Search for the cell housing the specified text and yield its (X, Y) center coordinate. 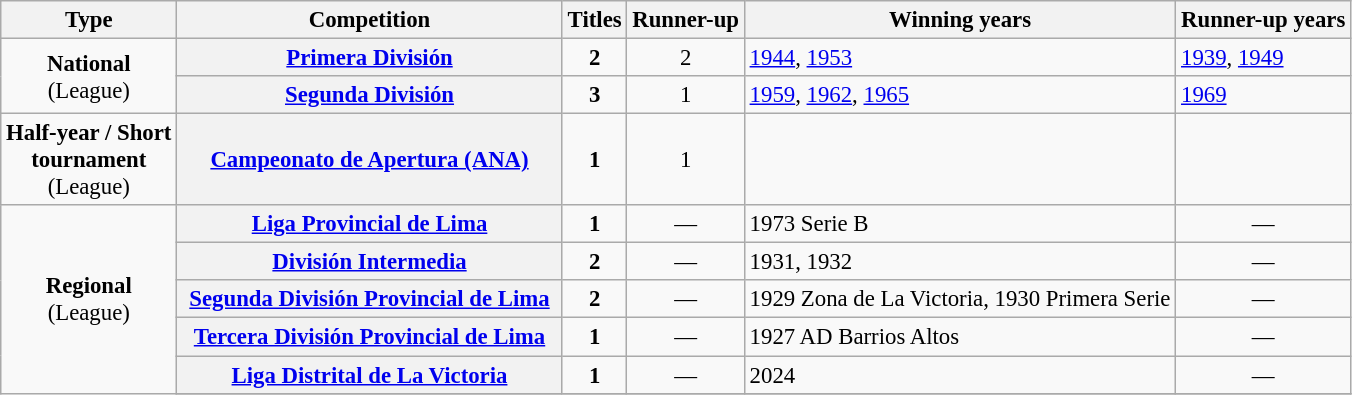
1927 AD Barrios Altos (960, 337)
Runner-up (686, 20)
División Intermedia (370, 262)
National(League) (89, 76)
Campeonato de Apertura (ANA) (370, 160)
Winning years (960, 20)
1973 Serie B (960, 224)
1959, 1962, 1965 (960, 95)
Regional(League) (89, 299)
2024 (960, 375)
3 (594, 95)
Runner-up years (1264, 20)
Type (89, 20)
Titles (594, 20)
1929 Zona de La Victoria, 1930 Primera Serie (960, 299)
Half-year / Shorttournament(League) (89, 160)
1939, 1949 (1264, 58)
Competition (370, 20)
Liga Distrital de La Victoria (370, 375)
Segunda División Provincial de Lima (370, 299)
1944, 1953 (960, 58)
1969 (1264, 95)
Primera División (370, 58)
Liga Provincial de Lima (370, 224)
Tercera División Provincial de Lima (370, 337)
Segunda División (370, 95)
1931, 1932 (960, 262)
